Output the (x, y) coordinate of the center of the cell containing the given text.  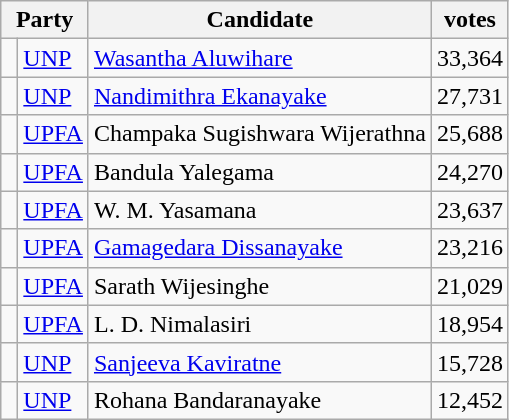
Sarath Wijesinghe (260, 286)
12,452 (470, 400)
Candidate (260, 20)
33,364 (470, 58)
Champaka Sugishwara Wijerathna (260, 134)
23,637 (470, 210)
18,954 (470, 324)
Party (45, 20)
Sanjeeva Kaviratne (260, 362)
Nandimithra Ekanayake (260, 96)
Rohana Bandaranayake (260, 400)
Wasantha Aluwihare (260, 58)
27,731 (470, 96)
21,029 (470, 286)
Bandula Yalegama (260, 172)
L. D. Nimalasiri (260, 324)
24,270 (470, 172)
Gamagedara Dissanayake (260, 248)
15,728 (470, 362)
W. M. Yasamana (260, 210)
votes (470, 20)
23,216 (470, 248)
25,688 (470, 134)
